Return (x, y) of the center of cell containing provided text 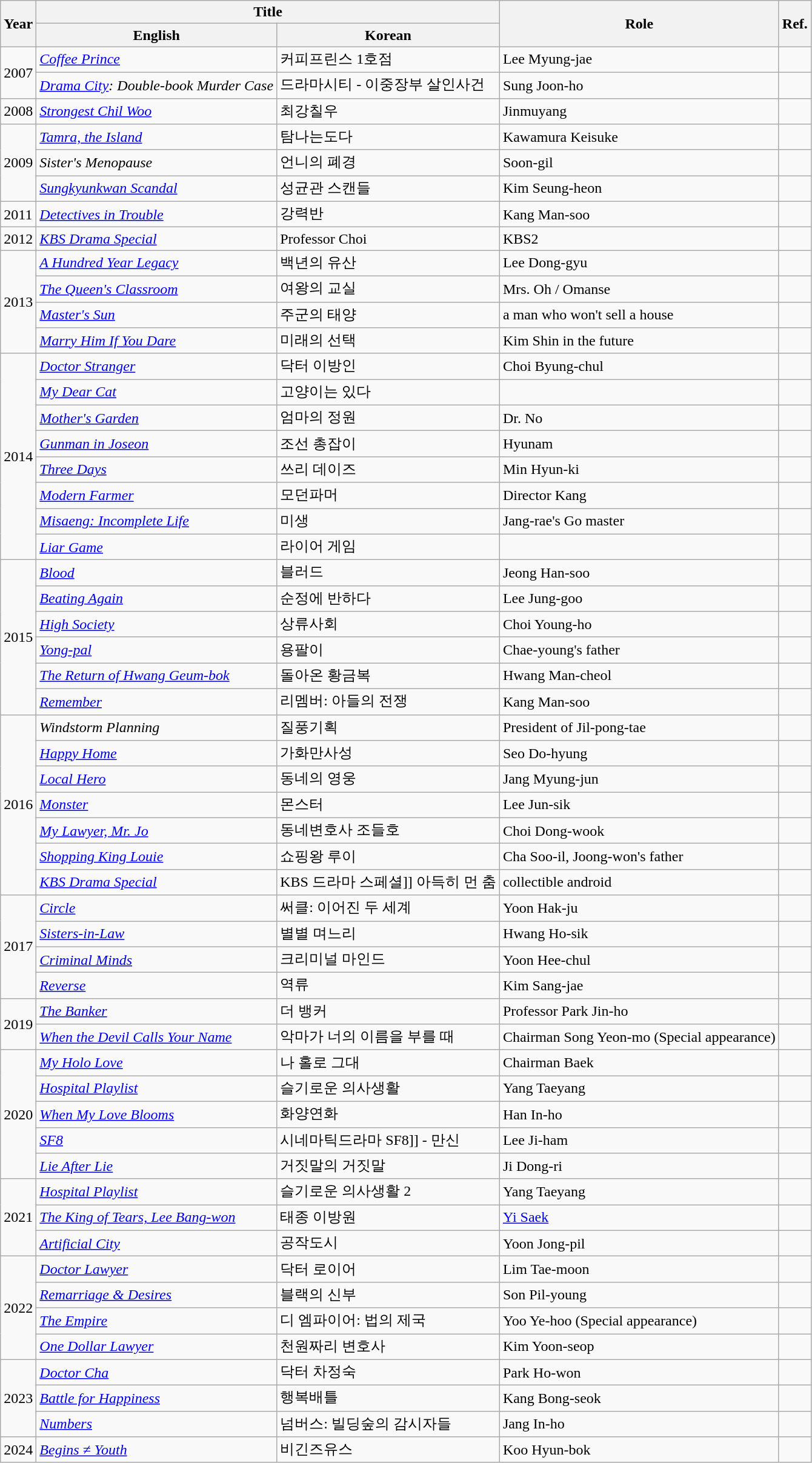
가화만사성 (388, 754)
2024 (18, 1450)
쇼핑왕 루이 (388, 857)
Hwang Man-cheol (639, 676)
2022 (18, 1308)
거짓말의 거짓말 (388, 1166)
슬기로운 의사생활 2 (388, 1191)
태종 이방원 (388, 1218)
Korean (388, 35)
고양이는 있다 (388, 393)
돌아온 황금복 (388, 676)
Park Ho-won (639, 1372)
Kang Bong-seok (639, 1399)
Han In-ho (639, 1114)
써클: 이어진 두 세계 (388, 908)
Marry Him If You Dare (156, 341)
역류 (388, 985)
악마가 너의 이름을 부를 때 (388, 1038)
Three Days (156, 469)
동네의 영웅 (388, 779)
나 홀로 그대 (388, 1063)
Gunman in Joseon (156, 444)
블러드 (388, 573)
My Dear Cat (156, 393)
Yong-pal (156, 650)
2008 (18, 112)
Yoo Ye-hoo (Special appearance) (639, 1321)
넘버스: 빌딩숲의 감시자들 (388, 1424)
라이어 게임 (388, 547)
Liar Game (156, 547)
Lee Jun-sik (639, 805)
Local Hero (156, 779)
Master's Sun (156, 315)
슬기로운 의사생활 (388, 1088)
2012 (18, 239)
Hyunam (639, 444)
행복배틀 (388, 1399)
Kim Seung-heon (639, 189)
Monster (156, 805)
Sung Joon-ho (639, 85)
조선 총잡이 (388, 444)
Remember (156, 702)
Kawamura Keisuke (639, 137)
2015 (18, 638)
When the Devil Calls Your Name (156, 1038)
collectible android (639, 882)
Ji Dong-ri (639, 1166)
Doctor Stranger (156, 366)
Shopping King Louie (156, 857)
Chairman Song Yeon-mo (Special appearance) (639, 1038)
Chairman Baek (639, 1063)
2017 (18, 947)
공작도시 (388, 1244)
Lee Jung-goo (639, 599)
2014 (18, 456)
Lie After Lie (156, 1166)
닥터 차정숙 (388, 1372)
용팔이 (388, 650)
2009 (18, 163)
화양연화 (388, 1114)
Sungkyunkwan Scandal (156, 189)
Lim Tae-moon (639, 1269)
KBS2 (639, 239)
Numbers (156, 1424)
Criminal Minds (156, 960)
별별 며느리 (388, 935)
2023 (18, 1398)
Cha Soo-il, Joong-won's father (639, 857)
Yoon Jong-pil (639, 1244)
성균관 스캔들 (388, 189)
Director Kang (639, 496)
Choi Byung-chul (639, 366)
모던파머 (388, 496)
Professor Park Jin-ho (639, 1011)
Kim Shin in the future (639, 341)
Yoon Hee-chul (639, 960)
커피프린스 1호점 (388, 59)
리멤버: 아들의 전쟁 (388, 702)
Battle for Happiness (156, 1399)
Modern Farmer (156, 496)
Begins ≠ Youth (156, 1450)
Circle (156, 908)
a man who won't sell a house (639, 315)
Ref. (795, 24)
Yi Saek (639, 1218)
Son Pil-young (639, 1295)
여왕의 교실 (388, 288)
드라마시티 - 이중장부 살인사건 (388, 85)
Reverse (156, 985)
천원짜리 변호사 (388, 1347)
백년의 유산 (388, 263)
Drama City: Double-book Murder Case (156, 85)
Choi Young-ho (639, 624)
Mrs. Oh / Omanse (639, 288)
언니의 폐경 (388, 162)
Title (268, 12)
Hwang Ho-sik (639, 935)
My Holo Love (156, 1063)
2021 (18, 1218)
Artificial City (156, 1244)
Lee Ji-ham (639, 1141)
Windstorm Planning (156, 727)
2020 (18, 1114)
블랙의 신부 (388, 1295)
질풍기획 (388, 727)
쓰리 데이즈 (388, 469)
Jang Myung-jun (639, 779)
미래의 선택 (388, 341)
When My Love Blooms (156, 1114)
Misaeng: Incomplete Life (156, 521)
Dr. No (639, 418)
Beating Again (156, 599)
Doctor Cha (156, 1372)
Remarriage & Desires (156, 1295)
KBS 드라마 스페셜]] 아득히 먼 춤 (388, 882)
SF8 (156, 1141)
닥터 이방인 (388, 366)
Happy Home (156, 754)
Year (18, 24)
탐나는도다 (388, 137)
Coffee Prince (156, 59)
Tamra, the Island (156, 137)
미생 (388, 521)
닥터 로이어 (388, 1269)
Koo Hyun-bok (639, 1450)
Professor Choi (388, 239)
크리미널 마인드 (388, 960)
상류사회 (388, 624)
Blood (156, 573)
2013 (18, 302)
Jinmuyang (639, 112)
디 엠파이어: 법의 제국 (388, 1321)
더 뱅커 (388, 1011)
2019 (18, 1024)
Jang In-ho (639, 1424)
Sisters-in-Law (156, 935)
강력반 (388, 215)
The Return of Hwang Geum-bok (156, 676)
My Lawyer, Mr. Jo (156, 830)
동네변호사 조들호 (388, 830)
Kim Yoon-seop (639, 1347)
Soon-gil (639, 162)
Min Hyun-ki (639, 469)
Mother's Garden (156, 418)
시네마틱드라마 SF8]] - 만신 (388, 1141)
High Society (156, 624)
One Dollar Lawyer (156, 1347)
Role (639, 24)
2007 (18, 73)
Kim Sang-jae (639, 985)
The Empire (156, 1321)
순정에 반하다 (388, 599)
The Banker (156, 1011)
Chae-young's father (639, 650)
엄마의 정원 (388, 418)
Doctor Lawyer (156, 1269)
몬스터 (388, 805)
Yoon Hak-ju (639, 908)
The King of Tears, Lee Bang-won (156, 1218)
A Hundred Year Legacy (156, 263)
주군의 태양 (388, 315)
Detectives in Trouble (156, 215)
Choi Dong-wook (639, 830)
The Queen's Classroom (156, 288)
2016 (18, 805)
Seo Do-hyung (639, 754)
비긴즈유스 (388, 1450)
President of Jil-pong-tae (639, 727)
English (156, 35)
Jang-rae's Go master (639, 521)
Lee Dong-gyu (639, 263)
최강칠우 (388, 112)
Strongest Chil Woo (156, 112)
Lee Myung-jae (639, 59)
Jeong Han-soo (639, 573)
Sister's Menopause (156, 162)
2011 (18, 215)
